Detect which cell encompasses the target text, then output its (X, Y) center coordinate. 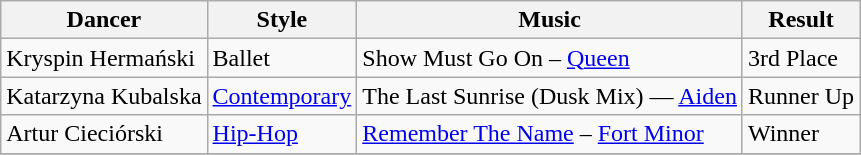
Ballet (282, 58)
Music (550, 20)
Artur Cieciórski (104, 134)
Result (800, 20)
Contemporary (282, 96)
Dancer (104, 20)
Kryspin Hermański (104, 58)
Style (282, 20)
Remember The Name – Fort Minor (550, 134)
Hip-Hop (282, 134)
The Last Sunrise (Dusk Mix) — Aiden (550, 96)
3rd Place (800, 58)
Show Must Go On – Queen (550, 58)
Runner Up (800, 96)
Katarzyna Kubalska (104, 96)
Winner (800, 134)
